Extract the (x, y) coordinate from the center of the cell holding the provided text.  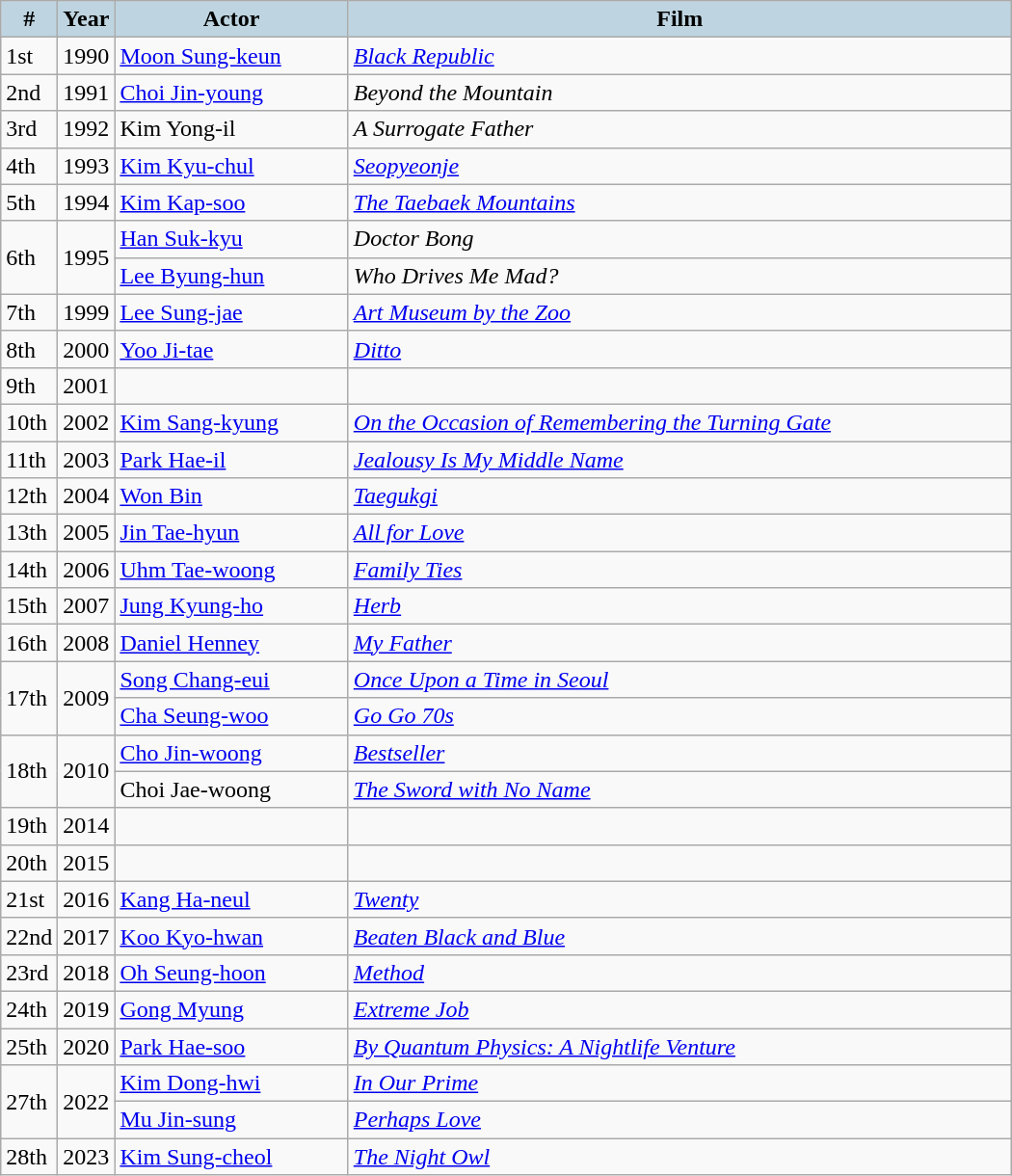
19th (29, 826)
Perhaps Love (679, 1120)
2005 (87, 533)
# (29, 19)
By Quantum Physics: A Nightlife Venture (679, 1046)
Once Upon a Time in Seoul (679, 680)
4th (29, 166)
Choi Jin-young (231, 93)
Actor (231, 19)
2016 (87, 899)
20th (29, 863)
Mu Jin-sung (231, 1120)
Jealousy Is My Middle Name (679, 460)
2018 (87, 973)
Method (679, 973)
17th (29, 698)
11th (29, 460)
2006 (87, 570)
5th (29, 202)
Kang Ha-neul (231, 899)
1991 (87, 93)
2017 (87, 936)
Film (679, 19)
2002 (87, 422)
2020 (87, 1046)
1990 (87, 56)
2010 (87, 771)
Beyond the Mountain (679, 93)
Herb (679, 606)
Kim Kap-soo (231, 202)
22nd (29, 936)
Art Museum by the Zoo (679, 312)
Seopyeonje (679, 166)
Park Hae-il (231, 460)
Kim Sung-cheol (231, 1157)
14th (29, 570)
23rd (29, 973)
Black Republic (679, 56)
3rd (29, 129)
Moon Sung-keun (231, 56)
Cha Seung-woo (231, 716)
7th (29, 312)
28th (29, 1157)
Family Ties (679, 570)
On the Occasion of Remembering the Turning Gate (679, 422)
27th (29, 1102)
1999 (87, 312)
2004 (87, 496)
2000 (87, 349)
18th (29, 771)
In Our Prime (679, 1083)
2015 (87, 863)
1993 (87, 166)
Twenty (679, 899)
Daniel Henney (231, 643)
Uhm Tae-woong (231, 570)
2014 (87, 826)
2007 (87, 606)
2008 (87, 643)
1st (29, 56)
My Father (679, 643)
2019 (87, 1009)
Extreme Job (679, 1009)
2022 (87, 1102)
Park Hae-soo (231, 1046)
16th (29, 643)
Song Chang-eui (231, 680)
All for Love (679, 533)
Gong Myung (231, 1009)
Kim Dong-hwi (231, 1083)
6th (29, 257)
Taegukgi (679, 496)
Doctor Bong (679, 239)
Won Bin (231, 496)
Koo Kyo-hwan (231, 936)
Yoo Ji-tae (231, 349)
Bestseller (679, 753)
The Taebaek Mountains (679, 202)
Kim Kyu-chul (231, 166)
Jung Kyung-ho (231, 606)
1995 (87, 257)
2003 (87, 460)
A Surrogate Father (679, 129)
15th (29, 606)
2009 (87, 698)
Han Suk-kyu (231, 239)
Go Go 70s (679, 716)
Beaten Black and Blue (679, 936)
Choi Jae-woong (231, 789)
Who Drives Me Mad? (679, 276)
13th (29, 533)
Lee Byung-hun (231, 276)
Year (87, 19)
Oh Seung-hoon (231, 973)
The Sword with No Name (679, 789)
21st (29, 899)
24th (29, 1009)
12th (29, 496)
Cho Jin-woong (231, 753)
25th (29, 1046)
1992 (87, 129)
Kim Sang-kyung (231, 422)
The Night Owl (679, 1157)
Lee Sung-jae (231, 312)
8th (29, 349)
2nd (29, 93)
1994 (87, 202)
9th (29, 386)
Ditto (679, 349)
10th (29, 422)
2023 (87, 1157)
Kim Yong-il (231, 129)
2001 (87, 386)
Jin Tae-hyun (231, 533)
